Capture the cell that displays the provided text and extract its (x, y) central coordinate. 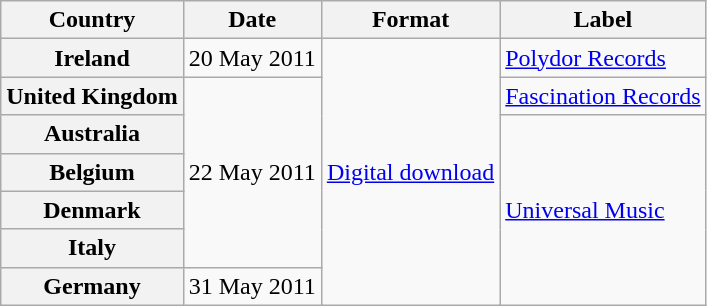
Ireland (92, 58)
United Kingdom (92, 96)
Italy (92, 248)
22 May 2011 (252, 172)
Digital download (410, 172)
Label (603, 20)
Format (410, 20)
20 May 2011 (252, 58)
Polydor Records (603, 58)
Australia (92, 134)
31 May 2011 (252, 286)
Belgium (92, 172)
Date (252, 20)
Country (92, 20)
Fascination Records (603, 96)
Denmark (92, 210)
Germany (92, 286)
Universal Music (603, 210)
